Detect which cell encompasses the target text, then output its (X, Y) center coordinate. 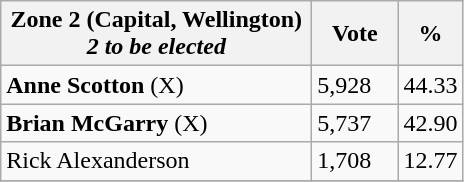
5,928 (355, 85)
12.77 (430, 161)
Zone 2 (Capital, Wellington) 2 to be elected (156, 34)
44.33 (430, 85)
Rick Alexanderson (156, 161)
% (430, 34)
5,737 (355, 123)
42.90 (430, 123)
1,708 (355, 161)
Vote (355, 34)
Anne Scotton (X) (156, 85)
Brian McGarry (X) (156, 123)
